Extract the [X, Y] coordinate from the center of the cell holding the provided text.  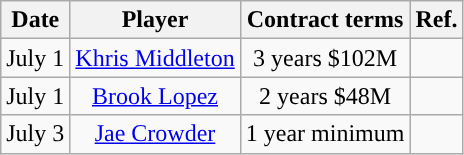
July 3 [36, 134]
1 year minimum [325, 134]
Jae Crowder [155, 134]
Date [36, 20]
Khris Middleton [155, 58]
3 years $102M [325, 58]
Player [155, 20]
Brook Lopez [155, 96]
2 years $48M [325, 96]
Contract terms [325, 20]
Ref. [436, 20]
